Determine the [x, y] coordinate at the center of the cell enclosing the given text.  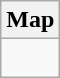
Map [30, 20]
